Identify which cell holds the provided text, then report its (x, y) central coordinate. 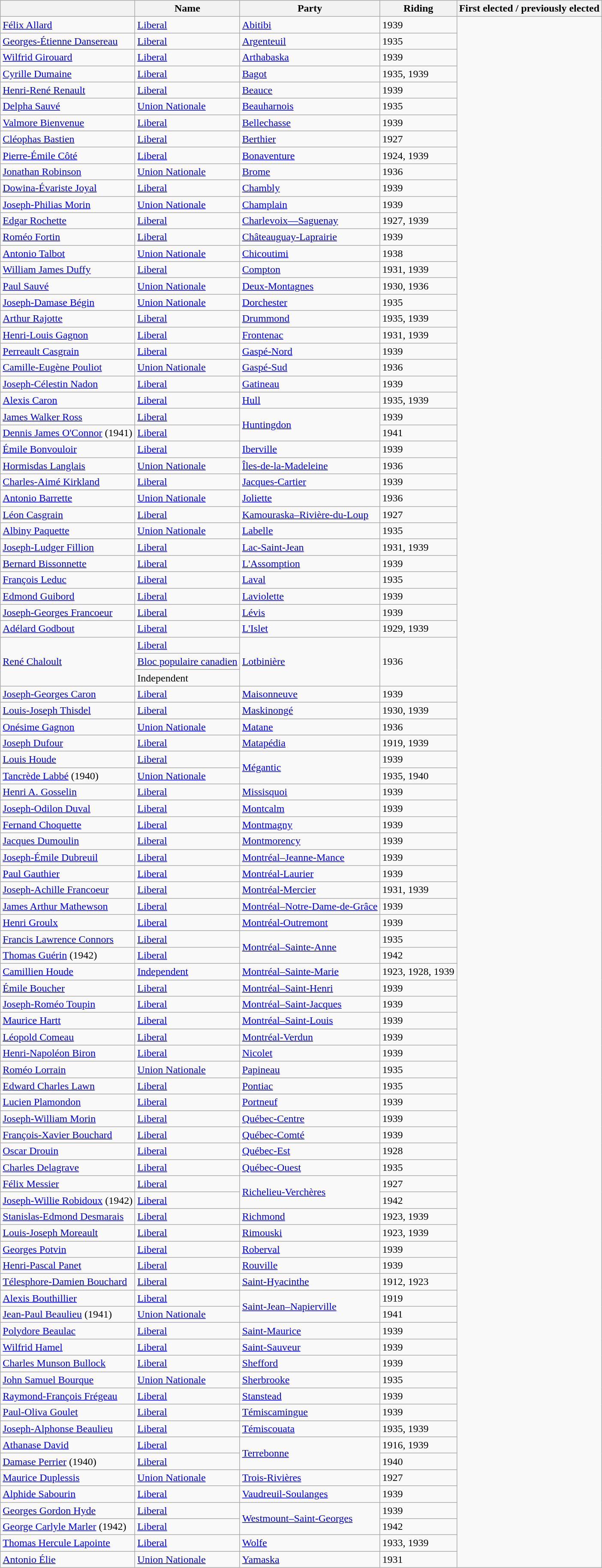
Télesphore-Damien Bouchard (68, 1282)
Dennis James O'Connor (1941) (68, 433)
Henri-René Renault (68, 90)
Montmagny (310, 825)
Léon Casgrain (68, 515)
Stanislas-Edmond Desmarais (68, 1216)
1929, 1939 (418, 629)
Wilfrid Girouard (68, 57)
Roméo Lorrain (68, 1070)
Beauce (310, 90)
Trois-Rivières (310, 1478)
Damase Perrier (1940) (68, 1461)
Richmond (310, 1216)
Hormisdas Langlais (68, 465)
Fernand Choquette (68, 825)
Québec-Est (310, 1151)
Argenteuil (310, 41)
Abitibi (310, 25)
Roberval (310, 1249)
Thomas Guérin (1942) (68, 955)
Roméo Fortin (68, 237)
Émile Bonvouloir (68, 449)
Adélard Godbout (68, 629)
Émile Boucher (68, 988)
1930, 1939 (418, 710)
1919 (418, 1298)
Beauharnois (310, 106)
Berthier (310, 139)
Dowina-Évariste Joyal (68, 188)
Bloc populaire canadien (187, 661)
Georges Potvin (68, 1249)
Brome (310, 172)
Gaspé-Sud (310, 368)
Drummond (310, 319)
Bonaventure (310, 155)
Gatineau (310, 384)
Laval (310, 580)
Joseph-Georges Francoeur (68, 612)
Thomas Hercule Lapointe (68, 1543)
1940 (418, 1461)
1938 (418, 253)
Montcalm (310, 808)
Montmorency (310, 841)
Joseph-Willie Robidoux (1942) (68, 1200)
Montréal–Saint-Louis (310, 1021)
Matapédia (310, 743)
Témiscouata (310, 1429)
Félix Messier (68, 1184)
1927, 1939 (418, 221)
Compton (310, 270)
George Carlyle Marler (1942) (68, 1527)
François Leduc (68, 580)
Athanase David (68, 1445)
Montréal–Jeanne-Mance (310, 857)
Cléophas Bastien (68, 139)
Perreault Casgrain (68, 351)
Montréal-Mercier (310, 890)
1923, 1928, 1939 (418, 971)
Antonio Barrette (68, 498)
Henri-Pascal Panet (68, 1266)
First elected / previously elected (529, 9)
Party (310, 9)
Pontiac (310, 1086)
Papineau (310, 1070)
Jonathan Robinson (68, 172)
Montréal–Saint-Henri (310, 988)
Rouville (310, 1266)
Jacques-Cartier (310, 482)
Charles Munson Bullock (68, 1363)
Maurice Hartt (68, 1021)
Îles-de-la-Madeleine (310, 465)
Riding (418, 9)
Joseph-Philias Morin (68, 205)
Bellechasse (310, 123)
Name (187, 9)
Jean-Paul Beaulieu (1941) (68, 1315)
Valmore Bienvenue (68, 123)
Yamaska (310, 1559)
Saint-Jean–Napierville (310, 1306)
Félix Allard (68, 25)
Dorchester (310, 302)
Alexis Bouthillier (68, 1298)
Alphide Sabourin (68, 1494)
Maurice Duplessis (68, 1478)
Laviolette (310, 596)
Joseph-Odilon Duval (68, 808)
Louis-Joseph Moreault (68, 1233)
Louis-Joseph Thisdel (68, 710)
1935, 1940 (418, 776)
Nicolet (310, 1053)
Montréal-Laurier (310, 874)
Châteauguay-Laprairie (310, 237)
1930, 1936 (418, 286)
Lotbinière (310, 661)
Kamouraska–Rivière-du-Loup (310, 515)
Delpha Sauvé (68, 106)
Edward Charles Lawn (68, 1086)
James Arthur Mathewson (68, 906)
Camille-Eugène Pouliot (68, 368)
Québec-Comté (310, 1135)
Saint-Sauveur (310, 1347)
Mégantic (310, 768)
Henri-Napoléon Biron (68, 1053)
Labelle (310, 531)
Joseph-Émile Dubreuil (68, 857)
Montréal–Saint-Jacques (310, 1004)
Shefford (310, 1363)
Stanstead (310, 1396)
L'Assomption (310, 564)
Alexis Caron (68, 400)
René Chaloult (68, 661)
Maskinongé (310, 710)
Québec-Centre (310, 1119)
Hull (310, 400)
Wilfrid Hamel (68, 1347)
Rimouski (310, 1233)
Georges-Étienne Dansereau (68, 41)
Deux-Montagnes (310, 286)
William James Duffy (68, 270)
Missisquoi (310, 792)
Wolfe (310, 1543)
Camillien Houde (68, 971)
Charlevoix—Saguenay (310, 221)
Joseph-Damase Bégin (68, 302)
Champlain (310, 205)
James Walker Ross (68, 416)
Onésime Gagnon (68, 727)
Lac-Saint-Jean (310, 547)
Antonio Talbot (68, 253)
Montréal–Sainte-Marie (310, 971)
Chicoutimi (310, 253)
François-Xavier Bouchard (68, 1135)
Paul Gauthier (68, 874)
Lévis (310, 612)
Henri-Louis Gagnon (68, 335)
Québec-Ouest (310, 1167)
Joseph-Alphonse Beaulieu (68, 1429)
Polydore Beaulac (68, 1331)
Léopold Comeau (68, 1037)
Francis Lawrence Connors (68, 939)
Joseph-Georges Caron (68, 694)
Arthabaska (310, 57)
Vaudreuil-Soulanges (310, 1494)
Charles-Aimé Kirkland (68, 482)
Georges Gordon Hyde (68, 1510)
Bagot (310, 74)
Témiscamingue (310, 1412)
1931 (418, 1559)
Gaspé-Nord (310, 351)
Maisonneuve (310, 694)
Lucien Plamondon (68, 1102)
Edgar Rochette (68, 221)
Charles Delagrave (68, 1167)
Iberville (310, 449)
Montréal-Outremont (310, 923)
Matane (310, 727)
Frontenac (310, 335)
Arthur Rajotte (68, 319)
Joseph-Achille Francoeur (68, 890)
Jacques Dumoulin (68, 841)
Joliette (310, 498)
Richelieu-Verchères (310, 1192)
Montréal-Verdun (310, 1037)
1912, 1923 (418, 1282)
1919, 1939 (418, 743)
Saint-Maurice (310, 1331)
Tancrède Labbé (1940) (68, 776)
Henri A. Gosselin (68, 792)
1916, 1939 (418, 1445)
Sherbrooke (310, 1380)
Paul Sauvé (68, 286)
Louis Houde (68, 760)
Westmount–Saint-Georges (310, 1518)
Terrebonne (310, 1453)
1928 (418, 1151)
Joseph-William Morin (68, 1119)
L'Islet (310, 629)
Huntingdon (310, 425)
Oscar Drouin (68, 1151)
John Samuel Bourque (68, 1380)
Joseph Dufour (68, 743)
Montréal–Sainte-Anne (310, 947)
Pierre-Émile Côté (68, 155)
Paul-Oliva Goulet (68, 1412)
1933, 1939 (418, 1543)
1924, 1939 (418, 155)
Edmond Guibord (68, 596)
Montréal–Notre-Dame-de-Grâce (310, 906)
Portneuf (310, 1102)
Raymond-François Frégeau (68, 1396)
Cyrille Dumaine (68, 74)
Joseph-Célestin Nadon (68, 384)
Chambly (310, 188)
Antonio Élie (68, 1559)
Joseph-Roméo Toupin (68, 1004)
Bernard Bissonnette (68, 564)
Albiny Paquette (68, 531)
Henri Groulx (68, 923)
Joseph-Ludger Fillion (68, 547)
Saint-Hyacinthe (310, 1282)
